Scan for the cell matching the given text and deliver its (x, y) coordinate at center. 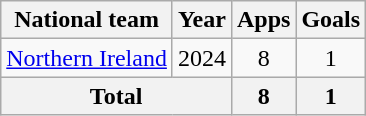
Apps (263, 20)
Northern Ireland (87, 58)
Goals (331, 20)
National team (87, 20)
2024 (202, 58)
Total (116, 96)
Year (202, 20)
